Extract the [X, Y] coordinate from the center of the cell holding the provided text.  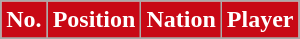
Player [260, 20]
No. [24, 20]
Nation [181, 20]
Position [94, 20]
